Return [X, Y] of the center of cell containing provided text 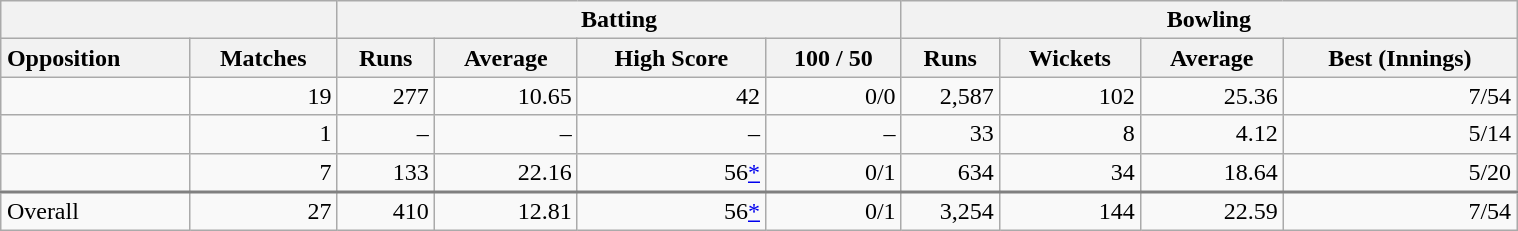
10.65 [506, 96]
22.16 [506, 172]
Bowling [1209, 20]
Matches [263, 58]
High Score [671, 58]
42 [671, 96]
102 [1070, 96]
Opposition [95, 58]
5/20 [1400, 172]
33 [950, 134]
1 [263, 134]
634 [950, 172]
2,587 [950, 96]
277 [386, 96]
Wickets [1070, 58]
Batting [619, 20]
Best (Innings) [1400, 58]
5/14 [1400, 134]
34 [1070, 172]
7 [263, 172]
8 [1070, 134]
144 [1070, 212]
3,254 [950, 212]
410 [386, 212]
4.12 [1212, 134]
100 / 50 [834, 58]
19 [263, 96]
22.59 [1212, 212]
133 [386, 172]
18.64 [1212, 172]
27 [263, 212]
12.81 [506, 212]
25.36 [1212, 96]
Overall [95, 212]
0/0 [834, 96]
